Search for the cell housing the specified text and yield its (x, y) center coordinate. 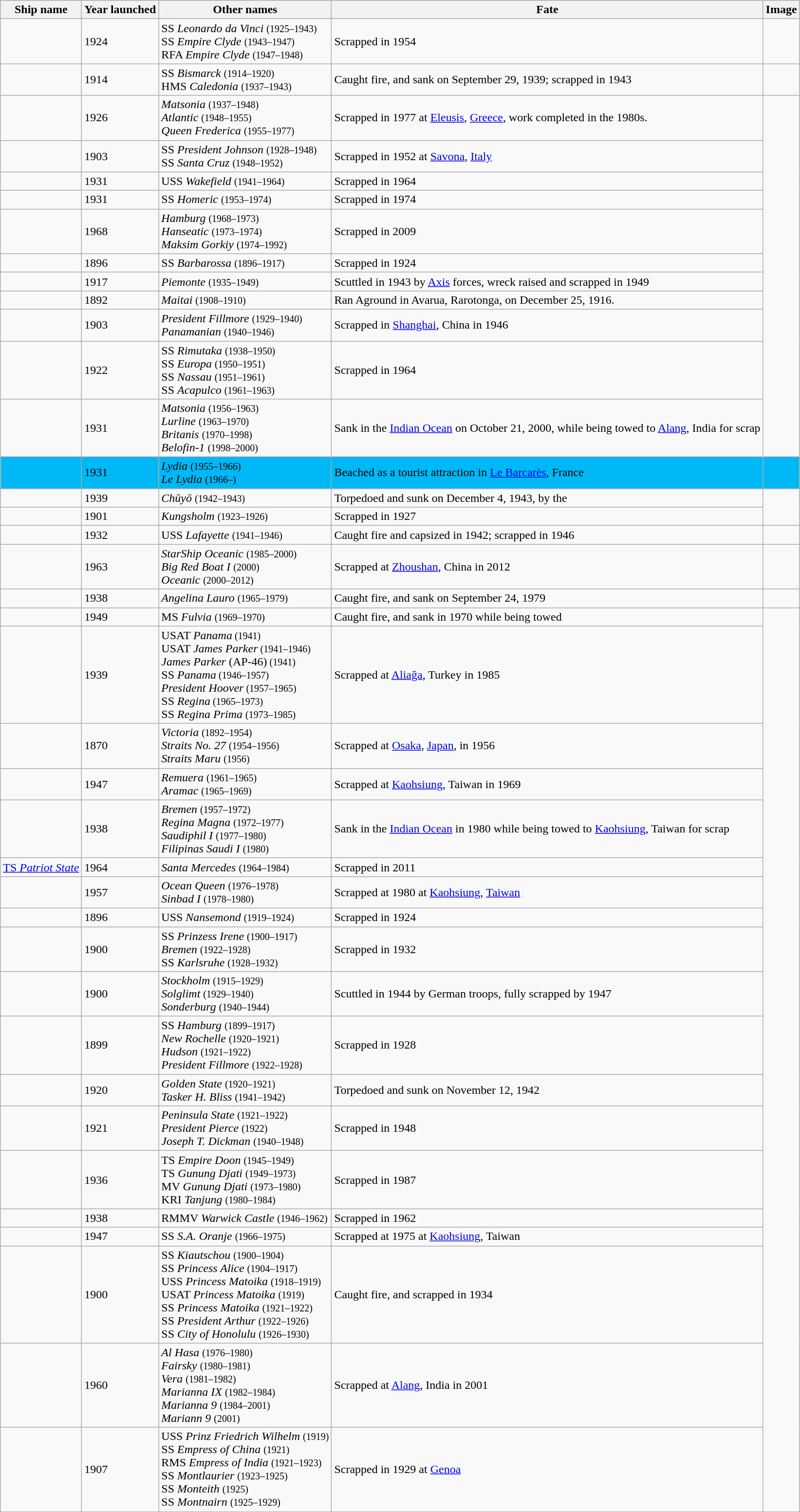
SS Leonardo da Vinci (1925–1943)SS Empire Clyde (1943–1947)RFA Empire Clyde (1947–1948) (245, 41)
1922 (120, 370)
Scrapped at Zhoushan, China in 2012 (547, 567)
Scrapped at Alang, India in 2001 (547, 1385)
1968 (120, 231)
1914 (120, 80)
USS Nansemond (1919–1924) (245, 917)
Beached as a tourist attraction in Le Barcarès, France (547, 473)
Scrapped in 1927 (547, 516)
Remuera (1961–1965)Aramac (1965–1969) (245, 784)
Piemonte (1935–1949) (245, 281)
Scrapped in 1974 (547, 200)
Caught fire and capsized in 1942; scrapped in 1946 (547, 535)
SS Barbarossa (1896–1917) (245, 263)
Scrapped at Osaka, Japan, in 1956 (547, 746)
Caught fire, and sank in 1970 while being towed (547, 617)
Scuttled in 1943 by Axis forces, wreck raised and scrapped in 1949 (547, 281)
Bremen (1957–1972)Regina Magna (1972–1977)Saudiphil I (1977–1980)Filipinas Saudi I (1980) (245, 829)
SS Hamburg (1899–1917)New Rochelle (1920–1921)Hudson (1921–1922)President Fillmore (1922–1928) (245, 1046)
Scrapped in 2009 (547, 231)
Scrapped in 2011 (547, 867)
Sank in the Indian Ocean in 1980 while being towed to Kaohsiung, Taiwan for scrap (547, 829)
Torpedoed and sunk on November 12, 1942 (547, 1090)
SS S.A. Oranje (1966–1975) (245, 1236)
Image (781, 10)
Ocean Queen (1976–1978)Sinbad I (1978–1980) (245, 892)
Scrapped in 1987 (547, 1180)
1917 (120, 281)
Golden State (1920–1921)Tasker H. Bliss (1941–1942) (245, 1090)
Victoria (1892–1954)Straits No. 27 (1954–1956)Straits Maru (1956) (245, 746)
1907 (120, 1469)
StarShip Oceanic (1985–2000)Big Red Boat I (2000)Oceanic (2000–2012) (245, 567)
Scrapped at 1975 at Kaohsiung, Taiwan (547, 1236)
Scrapped in Shanghai, China in 1946 (547, 325)
1899 (120, 1046)
SS Rimutaka (1938–1950)SS Europa (1950–1951)SS Nassau (1951–1961)SS Acapulco (1961–1963) (245, 370)
Torpedoed and sunk on December 4, 1943, by the (547, 498)
Lydia (1955–1966)Le Lydia (1966–) (245, 473)
MS Fulvia (1969–1970) (245, 617)
Scrapped in 1932 (547, 949)
Ran Aground in Avarua, Rarotonga, on December 25, 1916. (547, 300)
SS President Johnson (1928–1948)SS Santa Cruz (1948–1952) (245, 156)
Year launched (120, 10)
Matsonia (1937–1948)Atlantic (1948–1955)Queen Frederica (1955–1977) (245, 118)
Scrapped in 1952 at Savona, Italy (547, 156)
RMMV Warwick Castle (1946–1962) (245, 1218)
Caught fire, and sank on September 24, 1979 (547, 598)
SS Bismarck (1914–1920)HMS Caledonia (1937–1943) (245, 80)
1960 (120, 1385)
Chūyō (1942–1943) (245, 498)
Stockholm (1915–1929)Solglimt (1929–1940)Sonderburg (1940–1944) (245, 994)
1924 (120, 41)
Al Hasa (1976–1980)Fairsky (1980–1981)Vera (1981–1982)Marianna IX (1982–1984)Marianna 9 (1984–2001)Mariann 9 (2001) (245, 1385)
Scrapped in 1928 (547, 1046)
1901 (120, 516)
1957 (120, 892)
1963 (120, 567)
Caught fire, and scrapped in 1934 (547, 1294)
TS Empire Doon (1945–1949)TS Gunung Djati (1949–1973)MV Gunung Djati (1973–1980)KRI Tanjung (1980–1984) (245, 1180)
Scrapped in 1929 at Genoa (547, 1469)
1936 (120, 1180)
1932 (120, 535)
Other names (245, 10)
President Fillmore (1929–1940)Panamanian (1940–1946) (245, 325)
Ship name (41, 10)
SS Homeric (1953–1974) (245, 200)
Scrapped at 1980 at Kaohsiung, Taiwan (547, 892)
SS Prinzess Irene (1900–1917)Bremen (1922–1928)SS Karlsruhe (1928–1932) (245, 949)
Matsonia (1956–1963)Lurline (1963–1970)Britanis (1970–1998)Belofin-1 (1998–2000) (245, 428)
Scrapped in 1948 (547, 1128)
Sank in the Indian Ocean on October 21, 2000, while being towed to Alang, India for scrap (547, 428)
Fate (547, 10)
Scuttled in 1944 by German troops, fully scrapped by 1947 (547, 994)
USS Wakefield (1941–1964) (245, 181)
Angelina Lauro (1965–1979) (245, 598)
1870 (120, 746)
Scrapped in 1962 (547, 1218)
Scrapped at Kaohsiung, Taiwan in 1969 (547, 784)
Santa Mercedes (1964–1984) (245, 867)
Caught fire, and sank on September 29, 1939; scrapped in 1943 (547, 80)
Kungsholm (1923–1926) (245, 516)
1892 (120, 300)
1921 (120, 1128)
Hamburg (1968–1973)Hanseatic (1973–1974)Maksim Gorkiy (1974–1992) (245, 231)
Peninsula State (1921–1922)President Pierce (1922)Joseph T. Dickman (1940–1948) (245, 1128)
USS Lafayette (1941–1946) (245, 535)
Scrapped in 1954 (547, 41)
1949 (120, 617)
Scrapped in 1977 at Eleusis, Greece, work completed in the 1980s. (547, 118)
Scrapped at Aliağa, Turkey in 1985 (547, 675)
Maitai (1908–1910) (245, 300)
TS Patriot State (41, 867)
1926 (120, 118)
1964 (120, 867)
1920 (120, 1090)
